Return the [x, y] coordinate for the center point of the cell that contains the specified text.  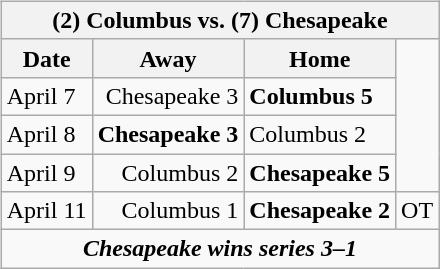
April 9 [46, 173]
Home [320, 58]
Chesapeake wins series 3–1 [220, 249]
Away [168, 58]
Chesapeake 5 [320, 173]
April 7 [46, 96]
OT [418, 211]
Columbus 5 [320, 96]
Chesapeake 2 [320, 211]
(2) Columbus vs. (7) Chesapeake [220, 20]
Columbus 1 [168, 211]
April 11 [46, 211]
Date [46, 58]
April 8 [46, 134]
